Return (x, y) of the center of cell containing provided text 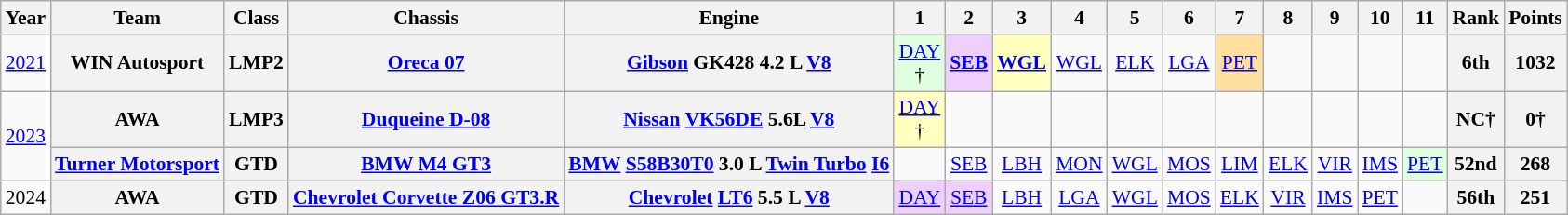
Turner Motorsport (138, 165)
Engine (729, 18)
4 (1079, 18)
DAY (919, 198)
6 (1189, 18)
1 (919, 18)
MON (1079, 165)
11 (1425, 18)
LMP3 (257, 119)
2023 (26, 136)
9 (1335, 18)
BMW M4 GT3 (426, 165)
2024 (26, 198)
52nd (1477, 165)
2021 (26, 63)
Team (138, 18)
Gibson GK428 4.2 L V8 (729, 63)
268 (1535, 165)
NC† (1477, 119)
Chevrolet LT6 5.5 L V8 (729, 198)
5 (1135, 18)
WIN Autosport (138, 63)
2 (969, 18)
56th (1477, 198)
Oreca 07 (426, 63)
Year (26, 18)
Chevrolet Corvette Z06 GT3.R (426, 198)
0† (1535, 119)
8 (1288, 18)
Rank (1477, 18)
10 (1380, 18)
1032 (1535, 63)
Points (1535, 18)
BMW S58B30T0 3.0 L Twin Turbo I6 (729, 165)
Class (257, 18)
Duqueine D-08 (426, 119)
Nissan VK56DE 5.6L V8 (729, 119)
Chassis (426, 18)
LMP2 (257, 63)
3 (1021, 18)
LIM (1240, 165)
6th (1477, 63)
251 (1535, 198)
7 (1240, 18)
